From the cell containing the given text, extract its center point as (X, Y) coordinate. 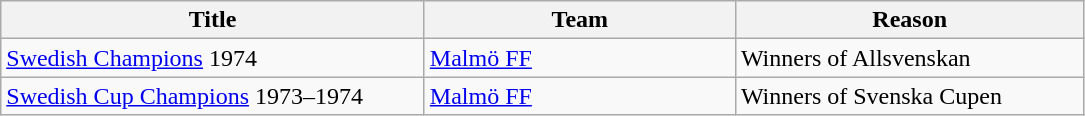
Title (213, 20)
Winners of Allsvenskan (910, 58)
Reason (910, 20)
Swedish Cup Champions 1973–1974 (213, 96)
Swedish Champions 1974 (213, 58)
Team (580, 20)
Winners of Svenska Cupen (910, 96)
